Return the [X, Y] coordinate for the center point of the cell that contains the specified text.  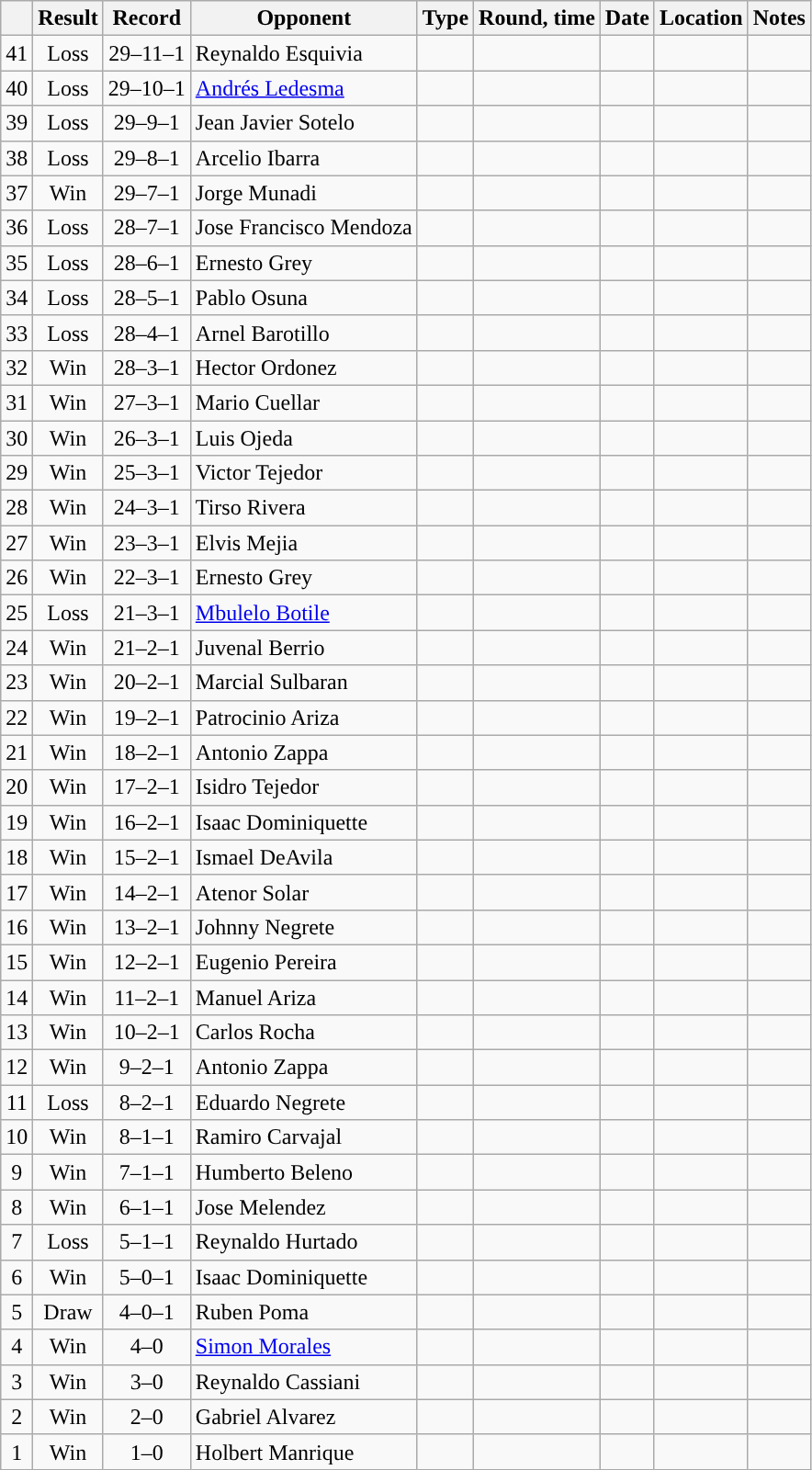
39 [17, 123]
Jose Francisco Mendoza [303, 228]
Round, time [537, 18]
Holbert Manrique [303, 1452]
15–2–1 [147, 857]
Mbulelo Botile [303, 613]
27–3–1 [147, 402]
22 [17, 718]
Ruben Poma [303, 1312]
28–7–1 [147, 228]
5 [17, 1312]
Draw [68, 1312]
21 [17, 752]
Simon Morales [303, 1347]
Reynaldo Hurtado [303, 1242]
Jorge Munadi [303, 193]
3–0 [147, 1382]
23–3–1 [147, 543]
23 [17, 683]
21–3–1 [147, 613]
27 [17, 543]
33 [17, 333]
29–8–1 [147, 158]
8 [17, 1207]
Opponent [303, 18]
28–6–1 [147, 263]
29–7–1 [147, 193]
2–0 [147, 1417]
25 [17, 613]
Gabriel Alvarez [303, 1417]
29–9–1 [147, 123]
38 [17, 158]
Andrés Ledesma [303, 88]
3 [17, 1382]
32 [17, 367]
1 [17, 1452]
Tirso Rivera [303, 508]
35 [17, 263]
24–3–1 [147, 508]
40 [17, 88]
19–2–1 [147, 718]
12–2–1 [147, 962]
29–10–1 [147, 88]
4 [17, 1347]
12 [17, 1068]
34 [17, 298]
Marcial Sulbaran [303, 683]
Hector Ordonez [303, 367]
Ismael DeAvila [303, 857]
41 [17, 53]
Record [147, 18]
6 [17, 1277]
Carlos Rocha [303, 1033]
10–2–1 [147, 1033]
37 [17, 193]
11 [17, 1102]
5–0–1 [147, 1277]
2 [17, 1417]
Jean Javier Sotelo [303, 123]
4–0–1 [147, 1312]
29 [17, 473]
26 [17, 578]
24 [17, 648]
6–1–1 [147, 1207]
8–2–1 [147, 1102]
21–2–1 [147, 648]
Manuel Ariza [303, 997]
Juvenal Berrio [303, 648]
4–0 [147, 1347]
14–2–1 [147, 892]
Eugenio Pereira [303, 962]
17 [17, 892]
20 [17, 787]
10 [17, 1137]
16–2–1 [147, 822]
Date [626, 18]
28 [17, 508]
36 [17, 228]
18–2–1 [147, 752]
Johnny Negrete [303, 927]
18 [17, 857]
Notes [779, 18]
17–2–1 [147, 787]
Arnel Barotillo [303, 333]
Reynaldo Cassiani [303, 1382]
11–2–1 [147, 997]
22–3–1 [147, 578]
Atenor Solar [303, 892]
30 [17, 438]
Eduardo Negrete [303, 1102]
Patrocinio Ariza [303, 718]
7 [17, 1242]
13–2–1 [147, 927]
26–3–1 [147, 438]
7–1–1 [147, 1172]
Jose Melendez [303, 1207]
Arcelio Ibarra [303, 158]
28–3–1 [147, 367]
29–11–1 [147, 53]
Victor Tejedor [303, 473]
28–5–1 [147, 298]
Type [445, 18]
19 [17, 822]
1–0 [147, 1452]
9–2–1 [147, 1068]
28–4–1 [147, 333]
Humberto Beleno [303, 1172]
9 [17, 1172]
Location [701, 18]
5–1–1 [147, 1242]
Mario Cuellar [303, 402]
31 [17, 402]
20–2–1 [147, 683]
Luis Ojeda [303, 438]
Elvis Mejia [303, 543]
15 [17, 962]
Reynaldo Esquivia [303, 53]
25–3–1 [147, 473]
Pablo Osuna [303, 298]
Isidro Tejedor [303, 787]
16 [17, 927]
Ramiro Carvajal [303, 1137]
14 [17, 997]
Result [68, 18]
13 [17, 1033]
8–1–1 [147, 1137]
